Find where the given text appears and provide that cell's center as [X, Y] coordinate. 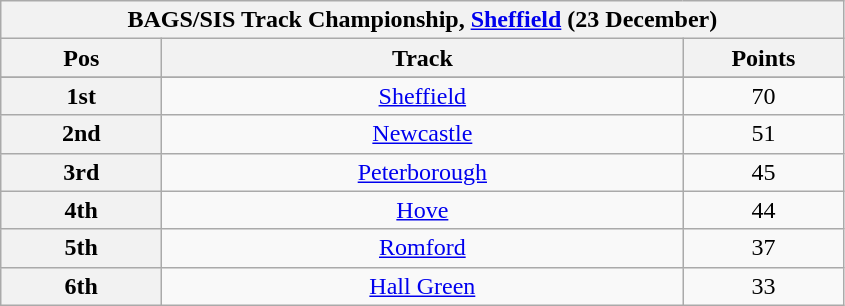
Newcastle [422, 134]
Sheffield [422, 96]
5th [82, 248]
70 [764, 96]
Points [764, 58]
Romford [422, 248]
45 [764, 172]
2nd [82, 134]
Hove [422, 210]
Pos [82, 58]
37 [764, 248]
51 [764, 134]
3rd [82, 172]
Peterborough [422, 172]
BAGS/SIS Track Championship, Sheffield (23 December) [422, 20]
Track [422, 58]
6th [82, 286]
4th [82, 210]
44 [764, 210]
Hall Green [422, 286]
1st [82, 96]
33 [764, 286]
